Return [x, y] of the center of cell containing provided text 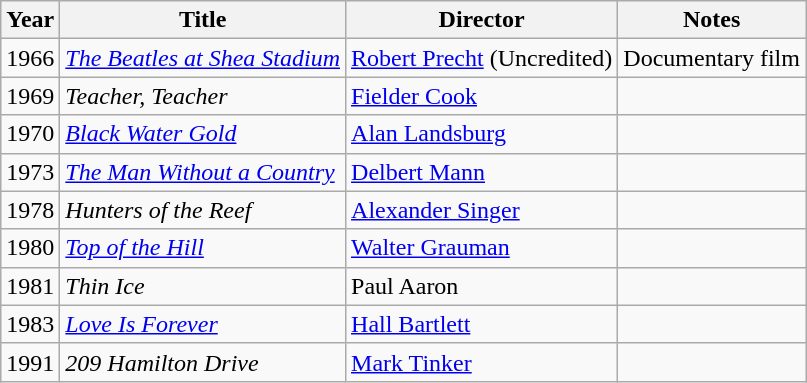
Delbert Mann [482, 172]
Thin Ice [203, 286]
1978 [30, 210]
Hunters of the Reef [203, 210]
Teacher, Teacher [203, 96]
Robert Precht (Uncredited) [482, 58]
209 Hamilton Drive [203, 362]
Walter Grauman [482, 248]
1991 [30, 362]
Fielder Cook [482, 96]
Alexander Singer [482, 210]
1966 [30, 58]
Documentary film [712, 58]
Love Is Forever [203, 324]
Black Water Gold [203, 134]
The Man Without a Country [203, 172]
Hall Bartlett [482, 324]
Top of the Hill [203, 248]
1983 [30, 324]
Year [30, 20]
Alan Landsburg [482, 134]
Mark Tinker [482, 362]
1973 [30, 172]
1980 [30, 248]
1981 [30, 286]
Paul Aaron [482, 286]
The Beatles at Shea Stadium [203, 58]
1969 [30, 96]
Notes [712, 20]
Director [482, 20]
Title [203, 20]
1970 [30, 134]
